Locate the cell with the specified text and output its [x, y] center coordinate. 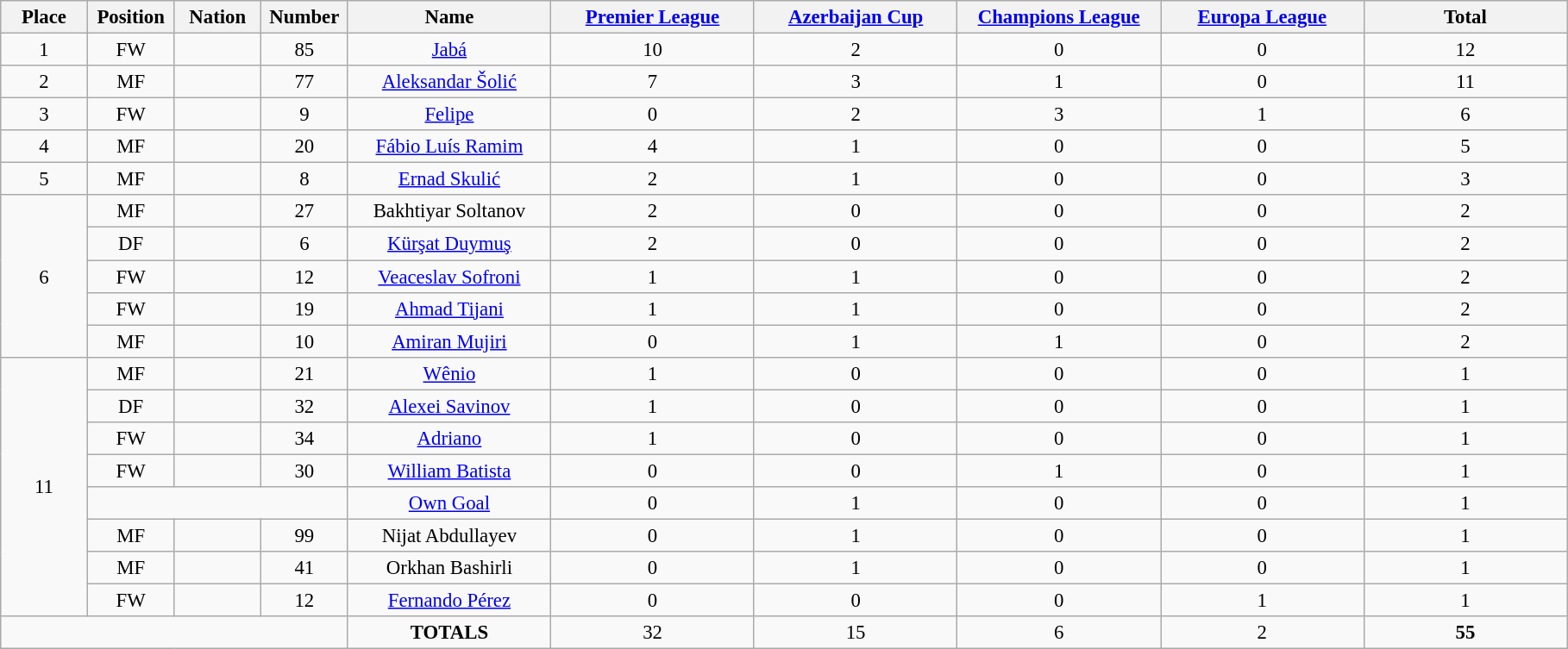
9 [305, 115]
27 [305, 211]
21 [305, 373]
Fernando Pérez [449, 601]
Kürşat Duymuş [449, 244]
30 [305, 471]
Premier League [653, 17]
Jabá [449, 50]
Veaceslav Sofroni [449, 277]
Azerbaijan Cup [856, 17]
7 [653, 82]
85 [305, 50]
99 [305, 535]
55 [1465, 633]
Felipe [449, 115]
15 [856, 633]
William Batista [449, 471]
Nijat Abdullayev [449, 535]
Amiran Mujiri [449, 341]
Aleksandar Šolić [449, 82]
41 [305, 568]
8 [305, 179]
Number [305, 17]
Position [131, 17]
Wênio [449, 373]
34 [305, 439]
Alexei Savinov [449, 406]
77 [305, 82]
Ahmad Tijani [449, 309]
Place [45, 17]
TOTALS [449, 633]
20 [305, 147]
Total [1465, 17]
19 [305, 309]
Europa League [1263, 17]
Ernad Skulić [449, 179]
Fábio Luís Ramim [449, 147]
Adriano [449, 439]
Bakhtiyar Soltanov [449, 211]
Nation [217, 17]
Name [449, 17]
Orkhan Bashirli [449, 568]
Own Goal [449, 503]
Champions League [1059, 17]
